Detect which cell encompasses the target text, then output its (X, Y) center coordinate. 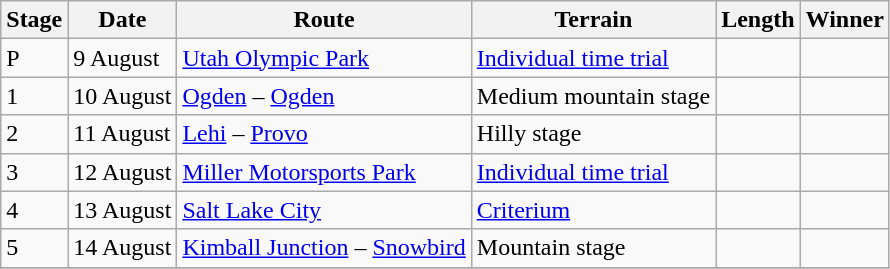
Medium mountain stage (593, 96)
13 August (122, 210)
12 August (122, 172)
14 August (122, 248)
Miller Motorsports Park (324, 172)
Terrain (593, 20)
Ogden – Ogden (324, 96)
Lehi – Provo (324, 134)
Route (324, 20)
Criterium (593, 210)
4 (34, 210)
P (34, 58)
5 (34, 248)
Salt Lake City (324, 210)
11 August (122, 134)
3 (34, 172)
Winner (844, 20)
Stage (34, 20)
1 (34, 96)
Kimball Junction – Snowbird (324, 248)
2 (34, 134)
Hilly stage (593, 134)
Utah Olympic Park (324, 58)
9 August (122, 58)
Date (122, 20)
Mountain stage (593, 248)
10 August (122, 96)
Length (758, 20)
